Identify which cell holds the provided text, then report its (x, y) central coordinate. 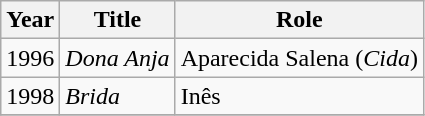
Inês (299, 96)
Year (30, 20)
Dona Anja (118, 58)
Title (118, 20)
1998 (30, 96)
Brida (118, 96)
1996 (30, 58)
Role (299, 20)
Aparecida Salena (Cida) (299, 58)
